Find where the given text appears and provide that cell's center as [X, Y] coordinate. 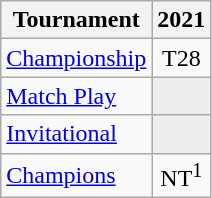
Match Play [76, 96]
Invitational [76, 134]
Tournament [76, 20]
T28 [182, 58]
Champions [76, 176]
2021 [182, 20]
Championship [76, 58]
NT1 [182, 176]
